Return the (x, y) coordinate for the center point of the cell that contains the specified text.  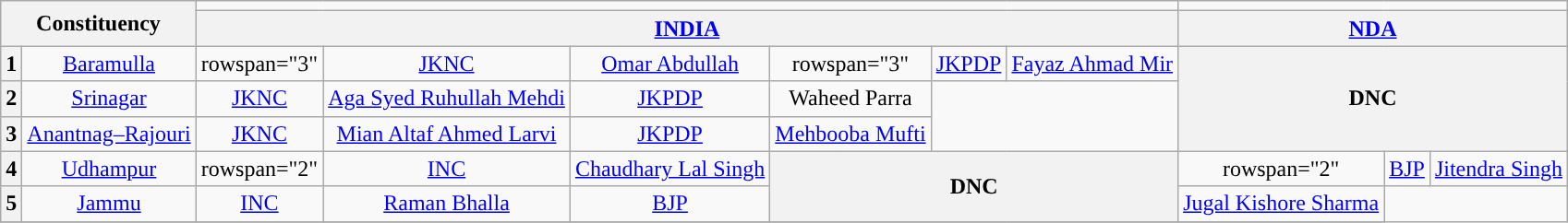
Chaudhary Lal Singh (669, 169)
Udhampur (109, 169)
INDIA (687, 29)
Waheed Parra (850, 99)
Baramulla (109, 64)
Raman Bhalla (447, 204)
4 (11, 169)
Jammu (109, 204)
Anantnag–Rajouri (109, 134)
Aga Syed Ruhullah Mehdi (447, 99)
Mehbooba Mufti (850, 134)
5 (11, 204)
Omar Abdullah (669, 64)
Constituency (98, 24)
Srinagar (109, 99)
Mian Altaf Ahmed Larvi (447, 134)
Jugal Kishore Sharma (1282, 204)
NDA (1373, 29)
1 (11, 64)
Fayaz Ahmad Mir (1092, 64)
3 (11, 134)
2 (11, 99)
Jitendra Singh (1498, 169)
